Determine the [X, Y] coordinate at the center of the cell enclosing the given text.  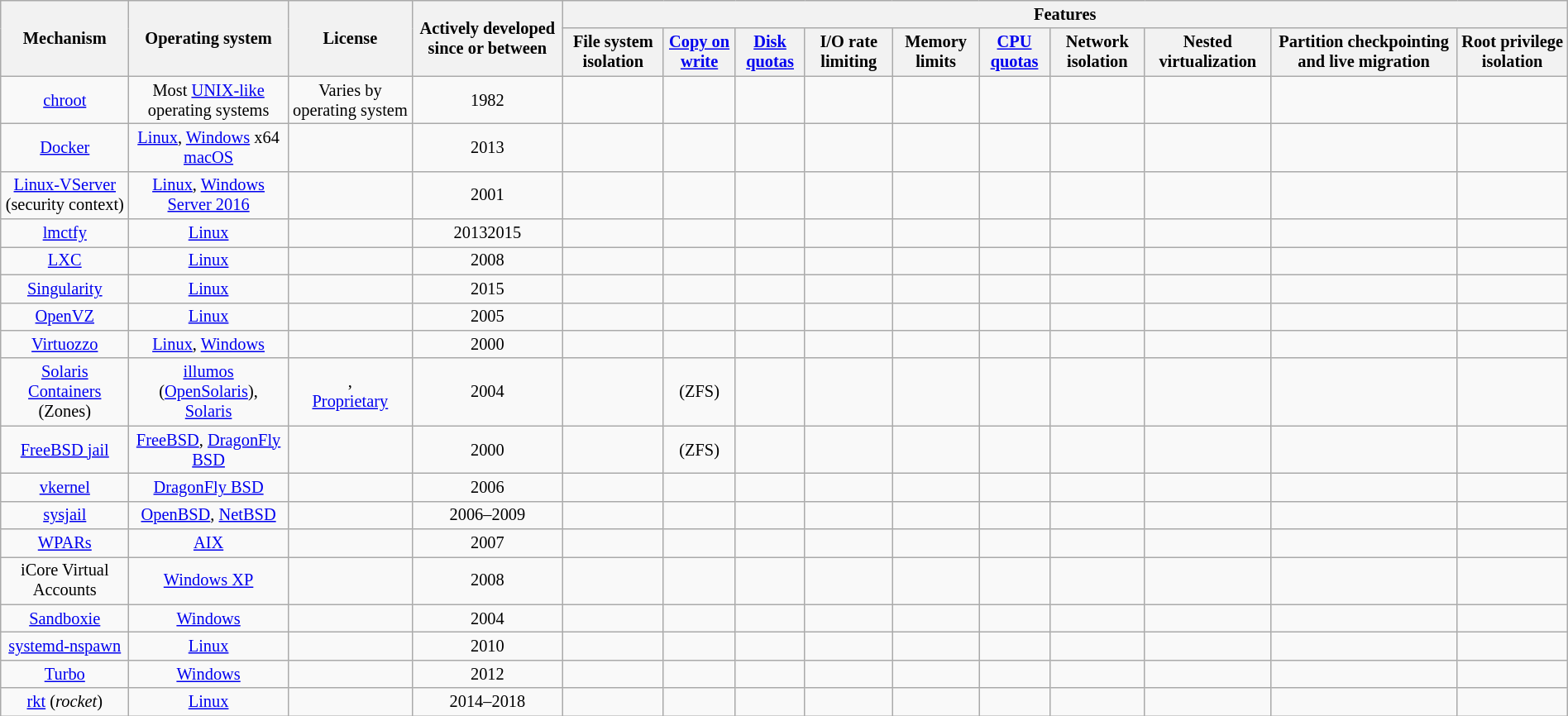
License [350, 38]
Docker [65, 147]
2012 [487, 674]
Root privilege isolation [1512, 52]
Linux, Windows x64 macOS [208, 147]
Most UNIX-like operating systems [208, 100]
lmctfy [65, 233]
2006–2009 [487, 515]
vkernel [65, 487]
2005 [487, 317]
2006 [487, 487]
Virtuozzo [65, 344]
illumos (OpenSolaris),Solaris [208, 392]
Actively developed since or between [487, 38]
1982 [487, 100]
OpenBSD, NetBSD [208, 515]
Turbo [65, 674]
20132015 [487, 233]
Network isolation [1097, 52]
iCore Virtual Accounts [65, 580]
Linux, Windows [208, 344]
Disk quotas [770, 52]
LXC [65, 260]
FreeBSD jail [65, 450]
I/O rate limiting [849, 52]
sysjail [65, 515]
2015 [487, 289]
File system isolation [613, 52]
Partition checkpointing and live migration [1364, 52]
Sandboxie [65, 618]
2001 [487, 195]
Features [1065, 14]
Singularity [65, 289]
systemd-nspawn [65, 646]
,Proprietary [350, 392]
WPARs [65, 543]
Operating system [208, 38]
Memory limits [936, 52]
Solaris Containers (Zones) [65, 392]
2013 [487, 147]
Linux-VServer(security context) [65, 195]
2014–2018 [487, 702]
Varies by operating system [350, 100]
AIX [208, 543]
2007 [487, 543]
OpenVZ [65, 317]
DragonFly BSD [208, 487]
Windows XP [208, 580]
Nested virtualization [1207, 52]
Linux, Windows Server 2016 [208, 195]
chroot [65, 100]
FreeBSD, DragonFly BSD [208, 450]
Mechanism [65, 38]
rkt (rocket) [65, 702]
Copy on write [700, 52]
CPU quotas [1014, 52]
2010 [487, 646]
